Return the (X, Y) coordinate for the center point of the cell that contains the specified text.  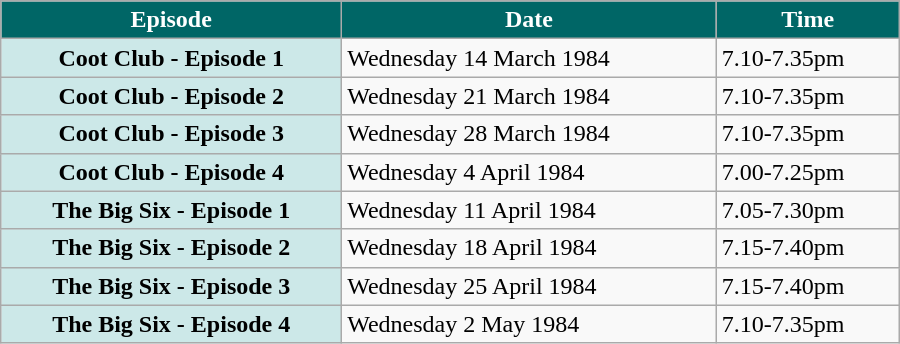
Coot Club - Episode 3 (172, 134)
Wednesday 4 April 1984 (530, 172)
Date (530, 20)
Wednesday 28 March 1984 (530, 134)
7.05-7.30pm (808, 210)
The Big Six - Episode 2 (172, 248)
Wednesday 14 March 1984 (530, 58)
Coot Club - Episode 1 (172, 58)
Episode (172, 20)
The Big Six - Episode 1 (172, 210)
Time (808, 20)
The Big Six - Episode 4 (172, 324)
Wednesday 18 April 1984 (530, 248)
The Big Six - Episode 3 (172, 286)
Wednesday 25 April 1984 (530, 286)
Wednesday 21 March 1984 (530, 96)
Coot Club - Episode 4 (172, 172)
Wednesday 11 April 1984 (530, 210)
Coot Club - Episode 2 (172, 96)
Wednesday 2 May 1984 (530, 324)
7.00-7.25pm (808, 172)
